Identify which cell holds the provided text, then report its (x, y) central coordinate. 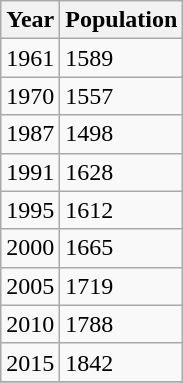
2010 (30, 324)
Population (122, 20)
2005 (30, 286)
1719 (122, 286)
1557 (122, 96)
Year (30, 20)
1612 (122, 210)
2000 (30, 248)
2015 (30, 362)
1589 (122, 58)
1665 (122, 248)
1970 (30, 96)
1991 (30, 172)
1842 (122, 362)
1628 (122, 172)
1498 (122, 134)
1788 (122, 324)
1995 (30, 210)
1987 (30, 134)
1961 (30, 58)
